Output the (X, Y) coordinate of the center of the cell containing the given text.  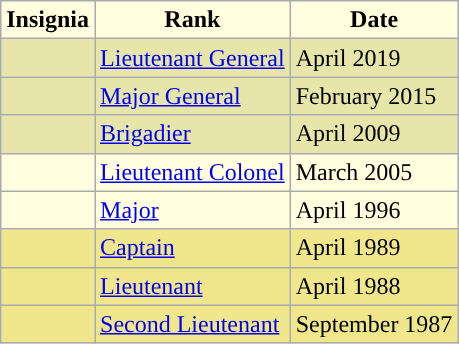
April 1989 (374, 248)
April 1988 (374, 286)
Second Lieutenant (193, 324)
Major (193, 210)
Lieutenant General (193, 58)
Lieutenant Colonel (193, 172)
April 2019 (374, 58)
Major General (193, 96)
April 1996 (374, 210)
Date (374, 20)
April 2009 (374, 134)
February 2015 (374, 96)
Brigadier (193, 134)
Insignia (48, 20)
Captain (193, 248)
Lieutenant (193, 286)
March 2005 (374, 172)
Rank (193, 20)
September 1987 (374, 324)
